Return the [X, Y] coordinate for the center point of the cell that contains the specified text.  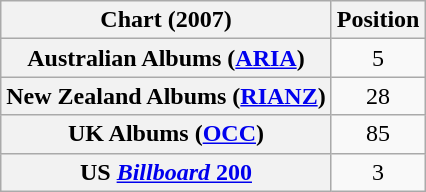
28 [378, 96]
85 [378, 134]
3 [378, 172]
Position [378, 20]
5 [378, 58]
US Billboard 200 [166, 172]
New Zealand Albums (RIANZ) [166, 96]
Chart (2007) [166, 20]
Australian Albums (ARIA) [166, 58]
UK Albums (OCC) [166, 134]
